Determine the [X, Y] coordinate at the center of the cell enclosing the given text.  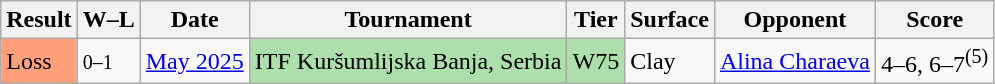
Loss [39, 62]
4–6, 6–7(5) [934, 62]
0–1 [108, 62]
Result [39, 20]
W75 [596, 62]
Score [934, 20]
Surface [670, 20]
Opponent [794, 20]
Tournament [408, 20]
ITF Kuršumlijska Banja, Serbia [408, 62]
Date [194, 20]
Alina Charaeva [794, 62]
Clay [670, 62]
May 2025 [194, 62]
W–L [108, 20]
Tier [596, 20]
